Output the [x, y] coordinate of the center of the cell containing the given text.  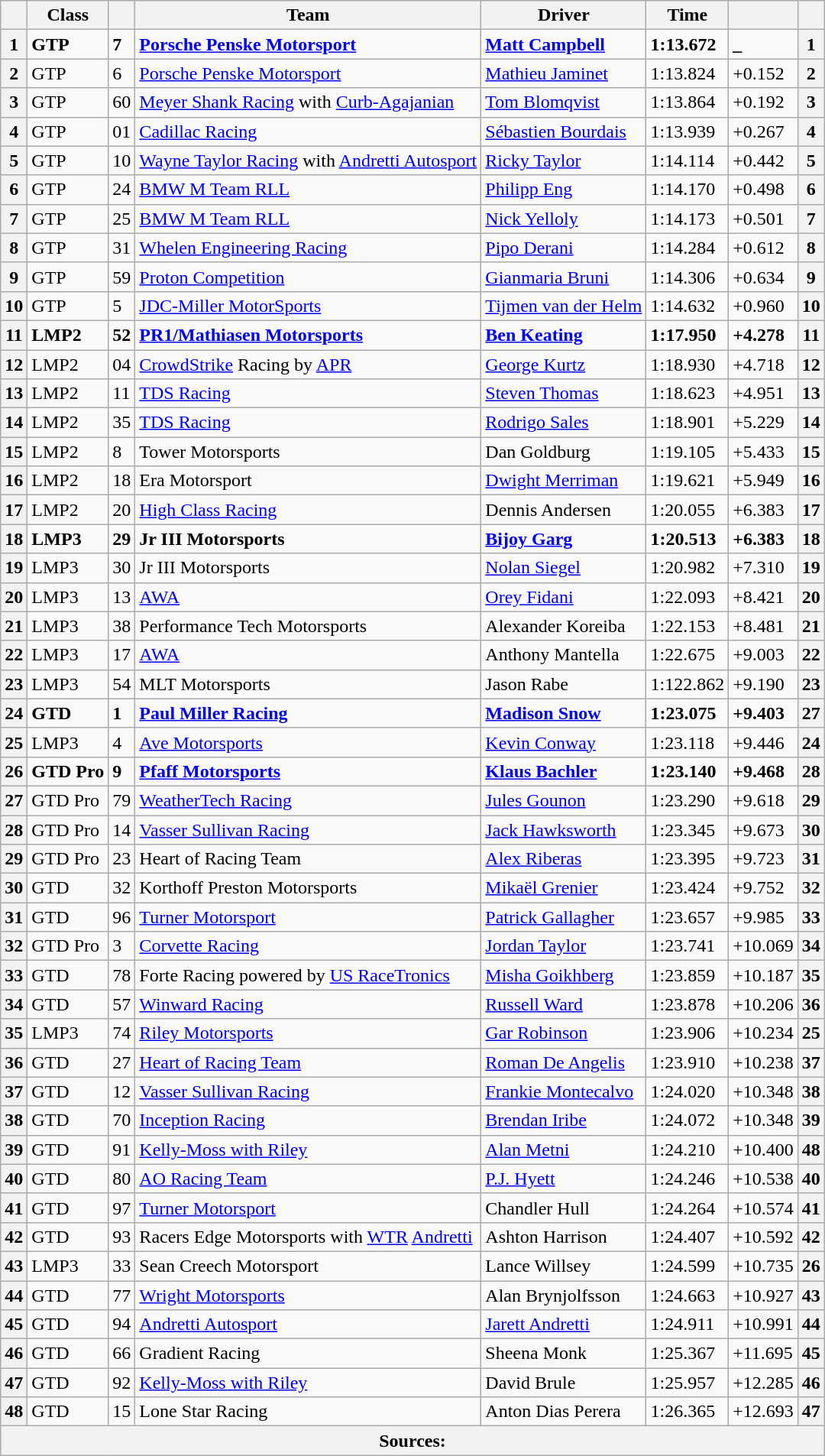
Meyer Shank Racing with Curb-Agajanian [309, 102]
+11.695 [764, 1354]
Racers Edge Motorsports with WTR Andretti [309, 1237]
Class [68, 15]
Nolan Siegel [564, 568]
1:20.055 [687, 510]
1:14.173 [687, 219]
Ben Keating [564, 335]
Roman De Angelis [564, 1062]
+9.723 [764, 859]
Pfaff Motorsports [309, 771]
+10.069 [764, 946]
Russell Ward [564, 1004]
78 [122, 975]
_ [764, 44]
Proton Competition [309, 277]
Tijmen van der Helm [564, 306]
+12.285 [764, 1383]
Kevin Conway [564, 742]
+10.238 [764, 1062]
Team [309, 15]
Paul Miller Racing [309, 713]
CrowdStrike Racing by APR [309, 365]
1:24.663 [687, 1295]
AO Racing Team [309, 1179]
+7.310 [764, 568]
Lone Star Racing [309, 1412]
Ricky Taylor [564, 161]
60 [122, 102]
Forte Racing powered by US RaceTronics [309, 975]
George Kurtz [564, 365]
1:18.930 [687, 365]
04 [122, 365]
+0.267 [764, 131]
+5.229 [764, 423]
Whelen Engineering Racing [309, 248]
Pipo Derani [564, 248]
1:14.170 [687, 190]
Jason Rabe [564, 684]
MLT Motorsports [309, 684]
+10.206 [764, 1004]
1:22.675 [687, 655]
79 [122, 800]
Alan Brynjolfsson [564, 1295]
1:23.878 [687, 1004]
1:14.632 [687, 306]
Time [687, 15]
David Brule [564, 1383]
Riley Motorsports [309, 1033]
Performance Tech Motorsports [309, 626]
+10.927 [764, 1295]
Chandler Hull [564, 1208]
Inception Racing [309, 1120]
+8.421 [764, 597]
1:23.859 [687, 975]
1:25.957 [687, 1383]
1:122.862 [687, 684]
96 [122, 917]
1:23.345 [687, 829]
1:24.210 [687, 1150]
57 [122, 1004]
1:24.020 [687, 1091]
Ave Motorsports [309, 742]
66 [122, 1354]
+0.634 [764, 277]
Frankie Montecalvo [564, 1091]
P.J. Hyett [564, 1179]
Klaus Bachler [564, 771]
+9.673 [764, 829]
1:24.246 [687, 1179]
01 [122, 131]
1:13.672 [687, 44]
Dwight Merriman [564, 481]
Madison Snow [564, 713]
1:23.657 [687, 917]
+10.592 [764, 1237]
Anton Dias Perera [564, 1412]
1:24.911 [687, 1325]
70 [122, 1120]
Alan Metni [564, 1150]
Cadillac Racing [309, 131]
1:20.513 [687, 539]
1:23.075 [687, 713]
1:13.864 [687, 102]
Andretti Autosport [309, 1325]
Sean Creech Motorsport [309, 1266]
Philipp Eng [564, 190]
Tom Blomqvist [564, 102]
+9.752 [764, 888]
+0.501 [764, 219]
1:14.284 [687, 248]
74 [122, 1033]
Patrick Gallagher [564, 917]
Dan Goldburg [564, 452]
1:26.365 [687, 1412]
+4.278 [764, 335]
1:19.105 [687, 452]
Dennis Andersen [564, 510]
+0.498 [764, 190]
+12.693 [764, 1412]
1:25.367 [687, 1354]
+9.468 [764, 771]
+0.442 [764, 161]
+9.618 [764, 800]
1:17.950 [687, 335]
Alex Riberas [564, 859]
+10.187 [764, 975]
+9.403 [764, 713]
Gradient Racing [309, 1354]
Matt Campbell [564, 44]
1:22.153 [687, 626]
+9.446 [764, 742]
Jordan Taylor [564, 946]
Gianmaria Bruni [564, 277]
1:13.824 [687, 73]
1:20.982 [687, 568]
Orey Fidani [564, 597]
Jules Gounon [564, 800]
High Class Racing [309, 510]
1:23.140 [687, 771]
1:14.306 [687, 277]
1:23.395 [687, 859]
+4.951 [764, 394]
Misha Goikhberg [564, 975]
Anthony Mantella [564, 655]
Jarett Andretti [564, 1325]
1:18.623 [687, 394]
+10.735 [764, 1266]
Wright Motorsports [309, 1295]
Corvette Racing [309, 946]
Tower Motorsports [309, 452]
Brendan Iribe [564, 1120]
WeatherTech Racing [309, 800]
80 [122, 1179]
+10.991 [764, 1325]
Gar Robinson [564, 1033]
1:23.741 [687, 946]
Lance Willsey [564, 1266]
52 [122, 335]
Sources: [412, 1441]
Alexander Koreiba [564, 626]
+9.985 [764, 917]
Rodrigo Sales [564, 423]
+0.192 [764, 102]
1:24.599 [687, 1266]
1:23.118 [687, 742]
Nick Yelloly [564, 219]
1:23.906 [687, 1033]
+5.949 [764, 481]
1:19.621 [687, 481]
1:23.910 [687, 1062]
91 [122, 1150]
Sheena Monk [564, 1354]
1:24.072 [687, 1120]
1:22.093 [687, 597]
1:18.901 [687, 423]
94 [122, 1325]
+10.400 [764, 1150]
+4.718 [764, 365]
Winward Racing [309, 1004]
+5.433 [764, 452]
+9.190 [764, 684]
97 [122, 1208]
1:13.939 [687, 131]
Sébastien Bourdais [564, 131]
Bijoy Garg [564, 539]
+10.574 [764, 1208]
Steven Thomas [564, 394]
59 [122, 277]
1:14.114 [687, 161]
+10.234 [764, 1033]
+8.481 [764, 626]
1:23.290 [687, 800]
1:24.407 [687, 1237]
Ashton Harrison [564, 1237]
1:24.264 [687, 1208]
92 [122, 1383]
Driver [564, 15]
+9.003 [764, 655]
+10.538 [764, 1179]
+0.612 [764, 248]
54 [122, 684]
Era Motorsport [309, 481]
1:23.424 [687, 888]
Mikaël Grenier [564, 888]
+0.152 [764, 73]
JDC-Miller MotorSports [309, 306]
Jack Hawksworth [564, 829]
PR1/Mathiasen Motorsports [309, 335]
93 [122, 1237]
+0.960 [764, 306]
Mathieu Jaminet [564, 73]
77 [122, 1295]
Wayne Taylor Racing with Andretti Autosport [309, 161]
Korthoff Preston Motorsports [309, 888]
